For the text-containing cell, return its midpoint in [X, Y] coordinate format. 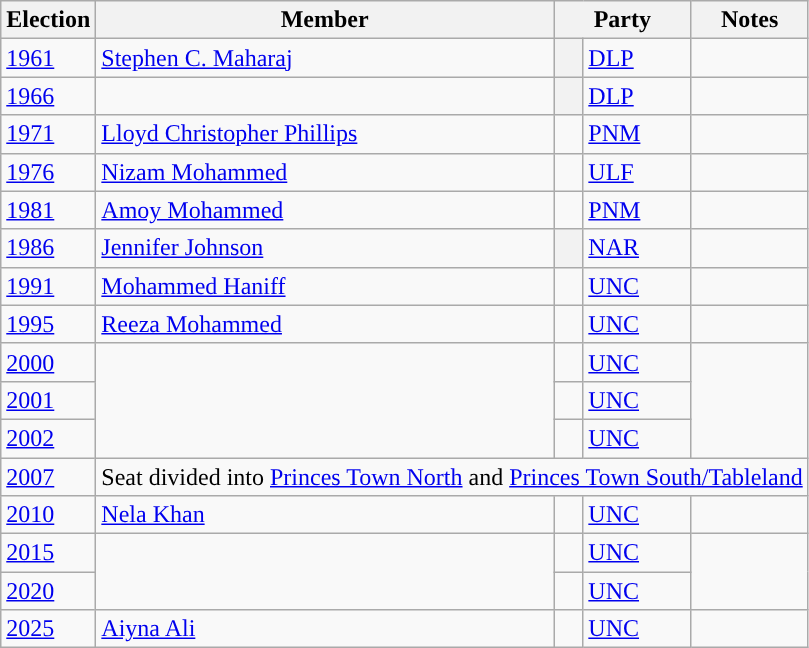
2020 [48, 591]
Seat divided into Princes Town North and Princes Town South/Tableland [452, 477]
2015 [48, 553]
1971 [48, 134]
Nela Khan [325, 515]
Party [622, 20]
1961 [48, 58]
Reeza Mohammed [325, 324]
1991 [48, 286]
Mohammed Haniff [325, 286]
NAR [637, 248]
Member [325, 20]
1995 [48, 324]
Jennifer Johnson [325, 248]
ULF [637, 172]
1976 [48, 172]
Amoy Mohammed [325, 210]
Notes [750, 20]
1986 [48, 248]
Nizam Mohammed [325, 172]
Lloyd Christopher Phillips [325, 134]
2010 [48, 515]
2001 [48, 400]
1981 [48, 210]
2025 [48, 629]
Stephen C. Maharaj [325, 58]
Aiyna Ali [325, 629]
2002 [48, 438]
2000 [48, 362]
1966 [48, 96]
Election [48, 20]
2007 [48, 477]
